Extract the (X, Y) coordinate from the center of the cell holding the provided text.  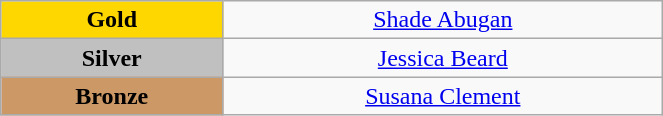
Silver (112, 58)
Bronze (112, 96)
Gold (112, 20)
Jessica Beard (443, 58)
Susana Clement (443, 96)
Shade Abugan (443, 20)
